Extract the [x, y] coordinate from the center of the cell holding the provided text.  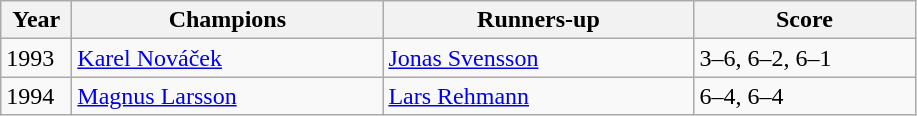
Score [804, 20]
1993 [36, 58]
Jonas Svensson [538, 58]
6–4, 6–4 [804, 96]
Magnus Larsson [228, 96]
Champions [228, 20]
Lars Rehmann [538, 96]
Year [36, 20]
Karel Nováček [228, 58]
1994 [36, 96]
Runners-up [538, 20]
3–6, 6–2, 6–1 [804, 58]
